Detect which cell encompasses the target text, then output its (X, Y) center coordinate. 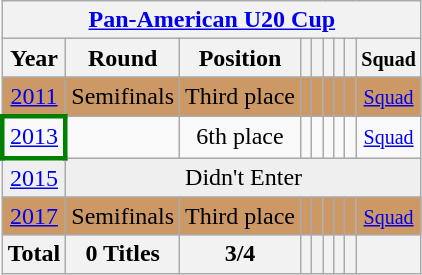
Total (34, 254)
2015 (34, 178)
Round (123, 58)
Year (34, 58)
3/4 (240, 254)
2017 (34, 216)
0 Titles (123, 254)
2013 (34, 136)
Didn't Enter (244, 178)
2011 (34, 97)
6th place (240, 136)
Position (240, 58)
Pan-American U20 Cup (212, 20)
